For the text-containing cell, return its midpoint in (x, y) coordinate format. 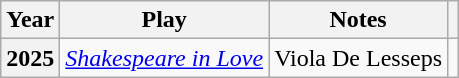
Viola De Lesseps (358, 58)
Year (30, 20)
2025 (30, 58)
Notes (358, 20)
Play (164, 20)
Shakespeare in Love (164, 58)
